Scan for the cell matching the given text and deliver its [x, y] coordinate at center. 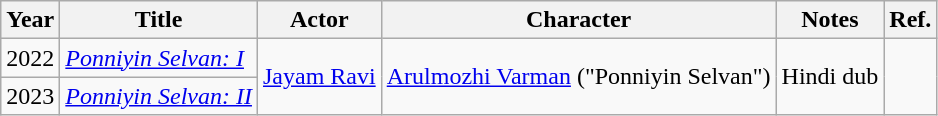
Ponniyin Selvan: I [159, 58]
Title [159, 20]
Arulmozhi Varman ("Ponniyin Selvan") [578, 77]
Character [578, 20]
2022 [30, 58]
Jayam Ravi [319, 77]
Notes [830, 20]
2023 [30, 96]
Year [30, 20]
Ref. [910, 20]
Actor [319, 20]
Hindi dub [830, 77]
Ponniyin Selvan: II [159, 96]
